Extract the [X, Y] coordinate from the center of the cell holding the provided text.  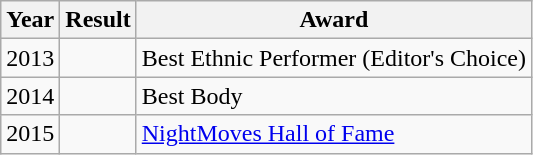
Best Ethnic Performer (Editor's Choice) [334, 58]
Year [30, 20]
2013 [30, 58]
NightMoves Hall of Fame [334, 134]
2015 [30, 134]
2014 [30, 96]
Best Body [334, 96]
Award [334, 20]
Result [98, 20]
